Find where the given text appears and provide that cell's center as [x, y] coordinate. 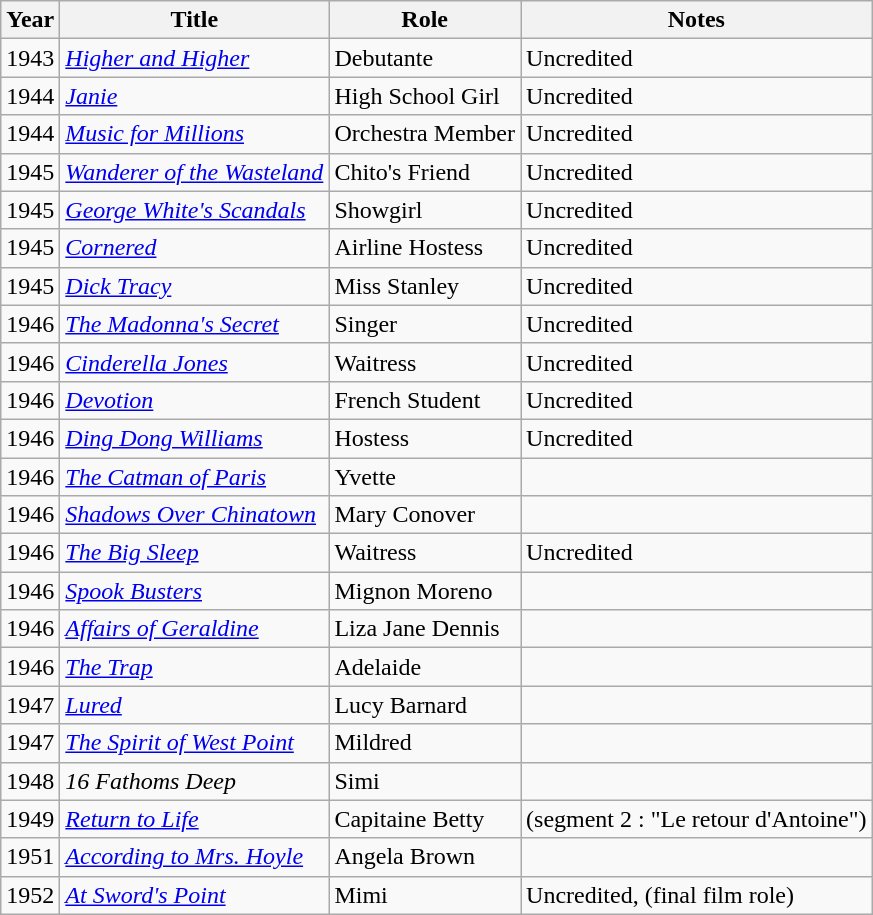
Dick Tracy [194, 286]
Simi [425, 781]
Ding Dong Williams [194, 438]
Higher and Higher [194, 58]
Lucy Barnard [425, 705]
Year [30, 20]
Capitaine Betty [425, 819]
The Madonna's Secret [194, 324]
George White's Scandals [194, 210]
(segment 2 : "Le retour d'Antoine") [697, 819]
Debutante [425, 58]
Uncredited, (final film role) [697, 895]
Airline Hostess [425, 248]
Devotion [194, 400]
Yvette [425, 477]
Role [425, 20]
Music for Millions [194, 134]
Cinderella Jones [194, 362]
1948 [30, 781]
Notes [697, 20]
At Sword's Point [194, 895]
Shadows Over Chinatown [194, 515]
16 Fathoms Deep [194, 781]
1949 [30, 819]
Miss Stanley [425, 286]
Title [194, 20]
Adelaide [425, 667]
Lured [194, 705]
The Big Sleep [194, 553]
Spook Busters [194, 591]
Wanderer of the Wasteland [194, 172]
Janie [194, 96]
French Student [425, 400]
According to Mrs. Hoyle [194, 857]
Mignon Moreno [425, 591]
Liza Jane Dennis [425, 629]
1943 [30, 58]
The Spirit of West Point [194, 743]
Affairs of Geraldine [194, 629]
1952 [30, 895]
High School Girl [425, 96]
Orchestra Member [425, 134]
Mimi [425, 895]
Return to Life [194, 819]
Showgirl [425, 210]
1951 [30, 857]
Mildred [425, 743]
Cornered [194, 248]
Mary Conover [425, 515]
The Catman of Paris [194, 477]
Singer [425, 324]
Hostess [425, 438]
The Trap [194, 667]
Angela Brown [425, 857]
Chito's Friend [425, 172]
